For the text-containing cell, return its midpoint in (x, y) coordinate format. 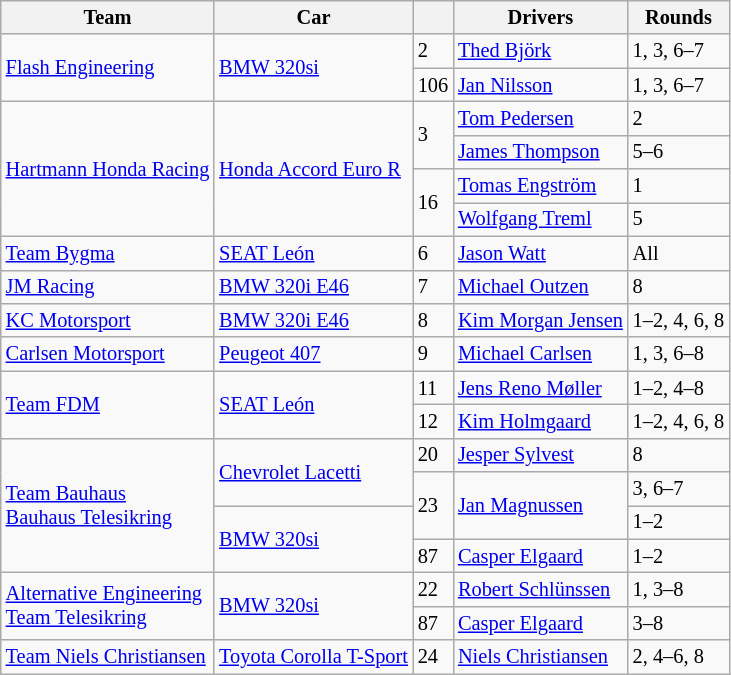
Team Bygma (108, 253)
20 (433, 455)
12 (433, 421)
3, 6–7 (678, 489)
Michael Carlsen (540, 354)
All (678, 253)
1–2, 4–8 (678, 388)
106 (433, 85)
Chevrolet Lacetti (314, 472)
1, 3–8 (678, 589)
Jason Watt (540, 253)
Wolfgang Treml (540, 219)
Kim Morgan Jensen (540, 320)
6 (433, 253)
Car (314, 17)
9 (433, 354)
Team Niels Christiansen (108, 657)
Honda Accord Euro R (314, 168)
Toyota Corolla T-Sport (314, 657)
Jan Nilsson (540, 85)
11 (433, 388)
JM Racing (108, 287)
5 (678, 219)
Michael Outzen (540, 287)
Hartmann Honda Racing (108, 168)
Peugeot 407 (314, 354)
24 (433, 657)
23 (433, 506)
Kim Holmgaard (540, 421)
James Thompson (540, 152)
Rounds (678, 17)
Team FDM (108, 404)
Jens Reno Møller (540, 388)
2, 4–6, 8 (678, 657)
1, 3, 6–8 (678, 354)
KC Motorsport (108, 320)
Jan Magnussen (540, 506)
22 (433, 589)
Jesper Sylvest (540, 455)
5–6 (678, 152)
3–8 (678, 623)
Thed Björk (540, 51)
Team (108, 17)
3 (433, 134)
Robert Schlünssen (540, 589)
Tom Pedersen (540, 118)
Carlsen Motorsport (108, 354)
Drivers (540, 17)
Tomas Engström (540, 186)
Niels Christiansen (540, 657)
16 (433, 202)
Team Bauhaus Bauhaus Telesikring (108, 506)
Flash Engineering (108, 68)
7 (433, 287)
1 (678, 186)
Alternative Engineering Team Telesikring (108, 606)
